Return the (x, y) coordinate for the center point of the cell that contains the specified text.  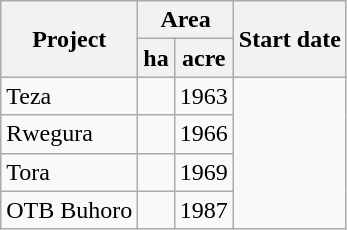
acre (204, 58)
1987 (204, 210)
Tora (70, 172)
Rwegura (70, 134)
Start date (290, 39)
1969 (204, 172)
1966 (204, 134)
Area (186, 20)
1963 (204, 96)
Teza (70, 96)
ha (156, 58)
Project (70, 39)
OTB Buhoro (70, 210)
